From the cell containing the given text, extract its center point as (x, y) coordinate. 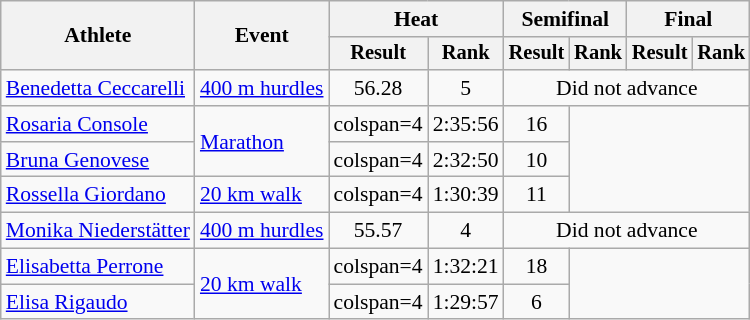
2:35:56 (466, 124)
1:30:39 (466, 195)
5 (466, 88)
Bruna Genovese (98, 160)
1:29:57 (466, 302)
16 (537, 124)
Marathon (262, 142)
Heat (416, 19)
56.28 (378, 88)
Elisabetta Perrone (98, 267)
Athlete (98, 36)
1:32:21 (466, 267)
Final (688, 19)
Monika Niederstätter (98, 231)
11 (537, 195)
6 (537, 302)
55.57 (378, 231)
18 (537, 267)
4 (466, 231)
Semifinal (566, 19)
2:32:50 (466, 160)
Elisa Rigaudo (98, 302)
Rosaria Console (98, 124)
Event (262, 36)
10 (537, 160)
Rossella Giordano (98, 195)
Benedetta Ceccarelli (98, 88)
